Capture the cell that displays the provided text and extract its [x, y] central coordinate. 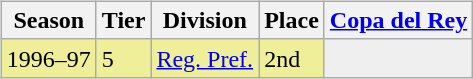
2nd [292, 58]
Reg. Pref. [205, 58]
5 [124, 58]
1996–97 [48, 58]
Tier [124, 20]
Division [205, 20]
Season [48, 20]
Place [292, 20]
Copa del Rey [398, 20]
